Capture the cell that displays the provided text and extract its (x, y) central coordinate. 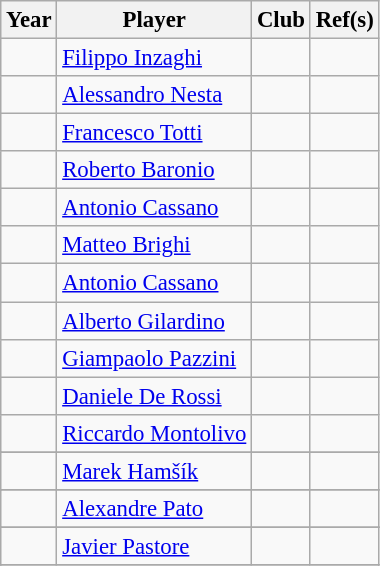
Daniele De Rossi (154, 396)
Javier Pastore (154, 546)
Year (29, 20)
Alexandre Pato (154, 509)
Matteo Brighi (154, 245)
Marek Hamšík (154, 471)
Club (282, 20)
Francesco Totti (154, 133)
Alessandro Nesta (154, 95)
Player (154, 20)
Roberto Baronio (154, 170)
Alberto Gilardino (154, 321)
Giampaolo Pazzini (154, 358)
Riccardo Montolivo (154, 433)
Filippo Inzaghi (154, 58)
Ref(s) (344, 20)
